Scan for the cell matching the given text and deliver its (x, y) coordinate at center. 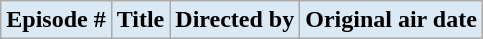
Directed by (235, 20)
Original air date (392, 20)
Episode # (56, 20)
Title (140, 20)
